Find where the given text appears and provide that cell's center as (X, Y) coordinate. 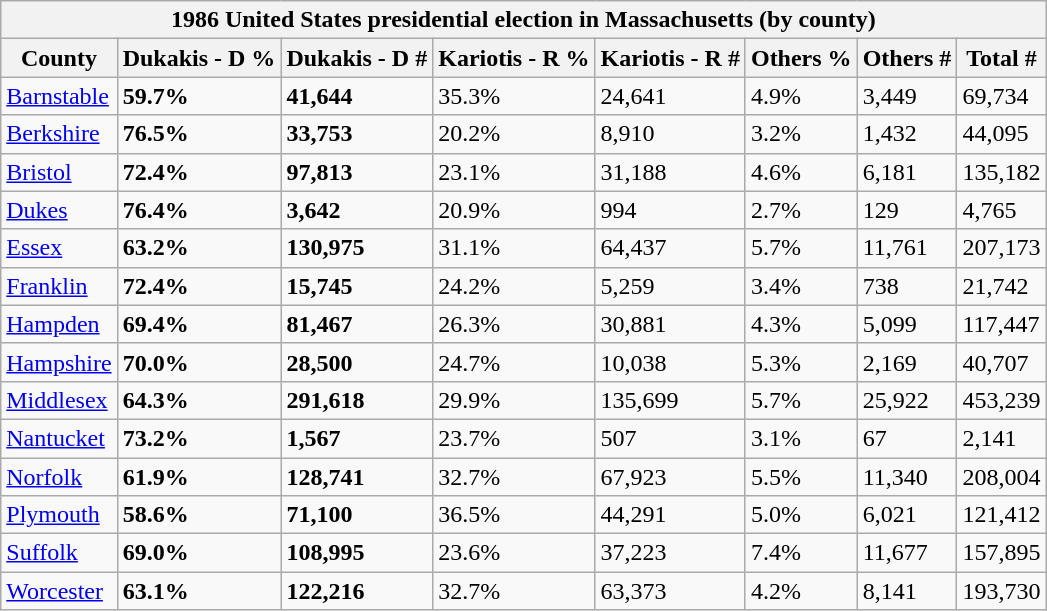
3.4% (801, 286)
5.3% (801, 362)
3,449 (907, 96)
24.7% (514, 362)
36.5% (514, 515)
31.1% (514, 248)
64.3% (199, 400)
33,753 (357, 134)
129 (907, 210)
30,881 (670, 324)
8,910 (670, 134)
4.2% (801, 591)
Dukakis - D % (199, 58)
Kariotis - R # (670, 58)
15,745 (357, 286)
3.2% (801, 134)
8,141 (907, 591)
76.4% (199, 210)
Essex (59, 248)
73.2% (199, 438)
108,995 (357, 553)
Total # (1002, 58)
122,216 (357, 591)
63.1% (199, 591)
44,095 (1002, 134)
23.6% (514, 553)
Hampshire (59, 362)
2.7% (801, 210)
135,699 (670, 400)
40,707 (1002, 362)
453,239 (1002, 400)
Kariotis - R % (514, 58)
41,644 (357, 96)
Dukes (59, 210)
Suffolk (59, 553)
Nantucket (59, 438)
4.6% (801, 172)
44,291 (670, 515)
31,188 (670, 172)
Others % (801, 58)
20.9% (514, 210)
Bristol (59, 172)
11,761 (907, 248)
11,677 (907, 553)
70.0% (199, 362)
63,373 (670, 591)
2,169 (907, 362)
Norfolk (59, 477)
20.2% (514, 134)
1,432 (907, 134)
Others # (907, 58)
23.7% (514, 438)
64,437 (670, 248)
Hampden (59, 324)
6,181 (907, 172)
5,099 (907, 324)
58.6% (199, 515)
59.7% (199, 96)
994 (670, 210)
4.9% (801, 96)
3.1% (801, 438)
81,467 (357, 324)
71,100 (357, 515)
Dukakis - D # (357, 58)
29.9% (514, 400)
5.5% (801, 477)
6,021 (907, 515)
24.2% (514, 286)
11,340 (907, 477)
61.9% (199, 477)
69.4% (199, 324)
25,922 (907, 400)
5,259 (670, 286)
35.3% (514, 96)
738 (907, 286)
1,567 (357, 438)
207,173 (1002, 248)
County (59, 58)
193,730 (1002, 591)
69,734 (1002, 96)
7.4% (801, 553)
Franklin (59, 286)
67 (907, 438)
Barnstable (59, 96)
28,500 (357, 362)
117,447 (1002, 324)
4,765 (1002, 210)
21,742 (1002, 286)
135,182 (1002, 172)
Plymouth (59, 515)
1986 United States presidential election in Massachusetts (by county) (524, 20)
10,038 (670, 362)
67,923 (670, 477)
128,741 (357, 477)
97,813 (357, 172)
4.3% (801, 324)
26.3% (514, 324)
Berkshire (59, 134)
121,412 (1002, 515)
24,641 (670, 96)
291,618 (357, 400)
Middlesex (59, 400)
23.1% (514, 172)
130,975 (357, 248)
69.0% (199, 553)
157,895 (1002, 553)
507 (670, 438)
2,141 (1002, 438)
Worcester (59, 591)
208,004 (1002, 477)
63.2% (199, 248)
76.5% (199, 134)
37,223 (670, 553)
5.0% (801, 515)
3,642 (357, 210)
